Return the (X, Y) coordinate for the center point of the cell that contains the specified text.  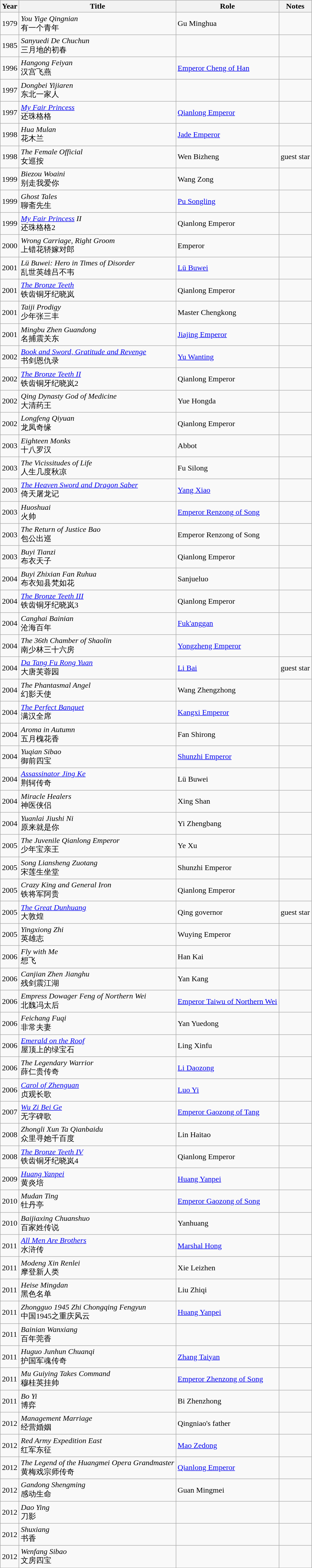
Fu Silong (227, 468)
Li Daozong (227, 1068)
Zhongguo 1945 Zhi Chongqing Fengyun中国1945之重庆风云 (98, 1312)
Yi Zhengbang (227, 823)
Pu Songling (227, 201)
The Bronze Teeth铁齿铜牙纪晓岚 (98, 290)
Abbot (227, 446)
Ling Xinfu (227, 1046)
Hua Mulan花木兰 (98, 135)
Wuying Emperor (227, 935)
1979 (10, 24)
All Men Are Brothers水浒传 (98, 1246)
Fuk'anggan (227, 623)
Canjian Zhen Jianghu残剑震江湖 (98, 979)
Marshal Hong (227, 1246)
Xie Leizhen (227, 1268)
Emerald on the Roof屋顶上的绿宝石 (98, 1046)
Yuqian Sibao御前四宝 (98, 757)
Huoshuai火帅 (98, 512)
Liu Zhiqi (227, 1290)
Yuanlai Jiushi Ni原来就是你 (98, 823)
The 36th Chamber of Shaolin南少林三十六房 (98, 646)
Crazy King and General Iron铁将军阿贵 (98, 890)
Shuxiang书香 (98, 1534)
Song Liansheng Zuotang宋莲生坐堂 (98, 868)
2000 (10, 246)
Yan Yuedong (227, 1023)
Ye Xu (227, 846)
Master Chengkong (227, 312)
Zhongli Xun Ta Qianbaidu众里寻她千百度 (98, 1135)
Jade Emperor (227, 135)
The Bronze Teeth IV铁齿铜牙纪晓岚4 (98, 1157)
Taiji Prodigy少年张三丰 (98, 312)
Wang Zong (227, 179)
Han Kai (227, 957)
Feichang Fuqi非常夫妻 (98, 1023)
Wang Zhengzhong (227, 690)
Heise Mingdan黑色名单 (98, 1290)
Ghost Tales聊斋先生 (98, 201)
Empress Dowager Feng of Northern Wei北魏冯太后 (98, 1001)
Book and Sword, Gratitude and Revenge书剑恩仇录 (98, 357)
My Fair Princess还珠格格 (98, 112)
Aroma in Autumn五月槐花香 (98, 735)
Eighteen Monks十八罗汉 (98, 446)
Yang Xiao (227, 490)
Lü Buwei: Hero in Times of Disorder乱世英雄吕不韦 (98, 268)
Qingniao's father (227, 1423)
2007 (10, 1112)
The Return of Justice Bao包公出巡 (98, 535)
My Fair Princess II还珠格格2 (98, 224)
Da Tang Fu Rong Yuan大唐芙蓉园 (98, 668)
Wrong Carriage, Right Groom上错花轿嫁对郎 (98, 246)
Yingxiong Zhi英雄志 (98, 935)
Emperor Gaozong of Tang (227, 1112)
1985 (10, 46)
Emperor (227, 246)
The Legend of the Huangmei Opera Grandmaster黄梅戏宗师传奇 (98, 1468)
Mudan Ting牡丹亭 (98, 1201)
Emperor Gaozong of Song (227, 1201)
Yanhuang (227, 1223)
Yu Wanting (227, 357)
Fly with Me想飞 (98, 957)
Luo Yi (227, 1090)
Xing Shan (227, 801)
Buyi Tianzi布衣天子 (98, 557)
The Juvenile Qianlong Emperor少年宝亲王 (98, 846)
Title (98, 6)
Baijiaxing Chuanshuo百家姓传说 (98, 1223)
Red Army Expedition East红军东征 (98, 1446)
Huang Yanpei黄炎培 (98, 1179)
The Vicissitudes of Life人生几度秋凉 (98, 468)
Dongbei Yijiaren东北一家人 (98, 90)
The Legendary Warrior薛仁贵传奇 (98, 1068)
Dao Ying刀影 (98, 1512)
The Phantasmal Angel幻影天使 (98, 690)
Modeng Xin Renlei摩登新人类 (98, 1268)
The Bronze Teeth II铁齿铜牙纪晓岚2 (98, 379)
2009 (10, 1179)
1996 (10, 68)
Mingbu Zhen Guandong名捕震关东 (98, 335)
Yan Kang (227, 979)
The Female Official女巡按 (98, 157)
Carol of Zhenguan贞观长歌 (98, 1090)
The Great Dunhuang大敦煌 (98, 912)
Gu Minghua (227, 24)
Fan Shirong (227, 735)
Sanyuedi De Chuchun三月地的初春 (98, 46)
Emperor Cheng of Han (227, 68)
Zhang Taiyan (227, 1357)
Sanjueluo (227, 579)
Lin Haitao (227, 1135)
Yue Hongda (227, 401)
The Heaven Sword and Dragon Saber倚天屠龙记 (98, 490)
Gandong Shengming感动生命 (98, 1490)
The Bronze Teeth III铁齿铜牙纪晓岚3 (98, 601)
Hangong Feiyan汉宫飞燕 (98, 68)
Kangxi Emperor (227, 712)
Bi Zhenzhong (227, 1401)
Qing Dynasty God of Medicine大清药王 (98, 401)
Guan Mingmei (227, 1490)
Wu Zi Bei Ge无字碑歌 (98, 1112)
Assassinator Jing Ke荆轲传奇 (98, 779)
Management Marriage经营婚姻 (98, 1423)
Wenfang Sibao文房四宝 (98, 1557)
Emperor Taiwu of Northern Wei (227, 1001)
Wen Bizheng (227, 157)
Role (227, 6)
Biezou Woaini别走我爱你 (98, 179)
Notes (295, 6)
You Yige Qingnian有一个青年 (98, 24)
The Perfect Banquet满汉全席 (98, 712)
Huguo Junhun Chuanqi护国军魂传奇 (98, 1357)
Yongzheng Emperor (227, 646)
Miracle Healers神医侠侣 (98, 801)
Emperor Zhenzong of Song (227, 1379)
Mao Zedong (227, 1446)
Mu Guiying Takes Command穆桂英挂帅 (98, 1379)
Li Bai (227, 668)
Bainian Wanxiang百年莞香 (98, 1335)
Year (10, 6)
Buyi Zhixian Fan Ruhua布衣知县梵如花 (98, 579)
Longfeng Qiyuan龙凤奇缘 (98, 424)
Jiajing Emperor (227, 335)
Bo Yi博弈 (98, 1401)
Qing governor (227, 912)
Canghai Bainian沧海百年 (98, 623)
